Identify which cell holds the provided text, then report its (x, y) central coordinate. 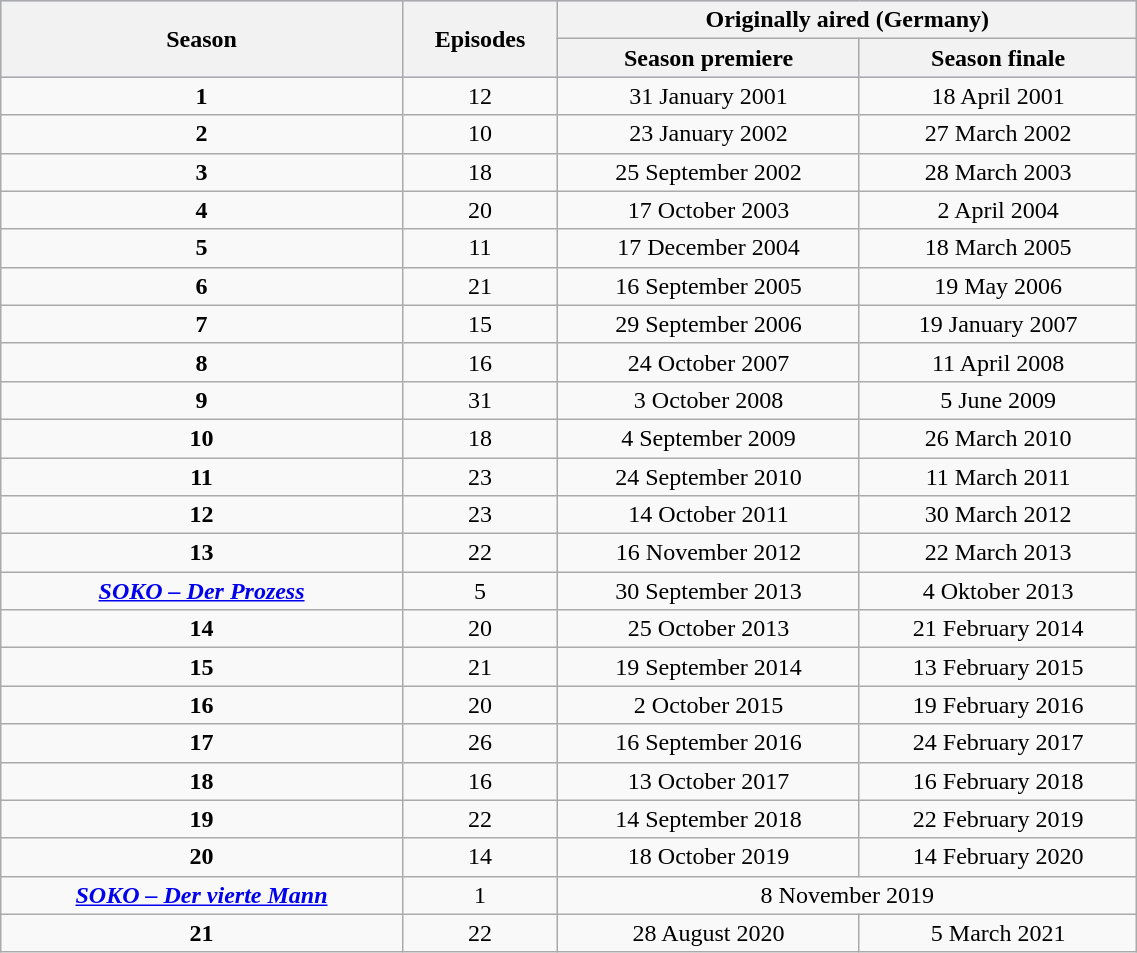
19 September 2014 (709, 667)
5 March 2021 (998, 933)
26 (480, 743)
29 September 2006 (709, 324)
18 April 2001 (998, 96)
14 February 2020 (998, 857)
2 (202, 134)
19 January 2007 (998, 324)
30 September 2013 (709, 591)
21 February 2014 (998, 629)
17 October 2003 (709, 210)
19 February 2016 (998, 705)
31 January 2001 (709, 96)
26 March 2010 (998, 438)
3 (202, 172)
Season (202, 39)
25 October 2013 (709, 629)
13 (202, 553)
8 November 2019 (848, 895)
9 (202, 400)
8 (202, 362)
11 April 2008 (998, 362)
22 March 2013 (998, 553)
Episodes (480, 39)
7 (202, 324)
16 February 2018 (998, 781)
23 January 2002 (709, 134)
13 October 2017 (709, 781)
4 Oktober 2013 (998, 591)
27 March 2002 (998, 134)
30 March 2012 (998, 515)
31 (480, 400)
4 (202, 210)
2 October 2015 (709, 705)
19 (202, 819)
19 May 2006 (998, 286)
2 April 2004 (998, 210)
24 February 2017 (998, 743)
24 September 2010 (709, 477)
13 February 2015 (998, 667)
11 March 2011 (998, 477)
5 June 2009 (998, 400)
17 (202, 743)
4 September 2009 (709, 438)
18 March 2005 (998, 248)
28 August 2020 (709, 933)
17 December 2004 (709, 248)
Season premiere (709, 58)
24 October 2007 (709, 362)
SOKO – Der Prozess (202, 591)
16 September 2016 (709, 743)
Originally aired (Germany) (848, 20)
22 February 2019 (998, 819)
3 October 2008 (709, 400)
14 September 2018 (709, 819)
18 October 2019 (709, 857)
6 (202, 286)
SOKO – Der vierte Mann (202, 895)
Season finale (998, 58)
16 November 2012 (709, 553)
16 September 2005 (709, 286)
28 March 2003 (998, 172)
14 October 2011 (709, 515)
25 September 2002 (709, 172)
